Return (X, Y) of the center of cell containing provided text 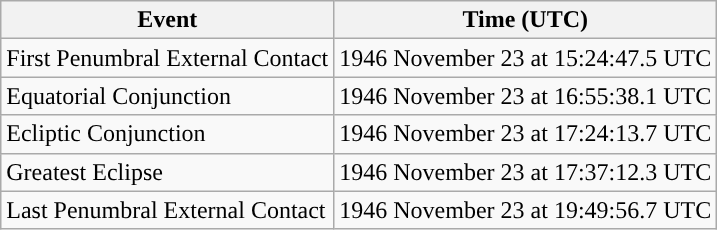
1946 November 23 at 17:37:12.3 UTC (526, 172)
Event (168, 20)
Last Penumbral External Contact (168, 210)
Time (UTC) (526, 20)
First Penumbral External Contact (168, 58)
Ecliptic Conjunction (168, 134)
1946 November 23 at 16:55:38.1 UTC (526, 96)
Greatest Eclipse (168, 172)
1946 November 23 at 15:24:47.5 UTC (526, 58)
1946 November 23 at 19:49:56.7 UTC (526, 210)
Equatorial Conjunction (168, 96)
1946 November 23 at 17:24:13.7 UTC (526, 134)
